Output the (X, Y) coordinate of the center of the cell containing the given text.  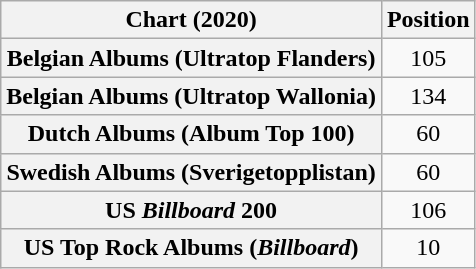
Chart (2020) (192, 20)
US Billboard 200 (192, 210)
105 (428, 58)
106 (428, 210)
Position (428, 20)
Swedish Albums (Sverigetopplistan) (192, 172)
US Top Rock Albums (Billboard) (192, 248)
Dutch Albums (Album Top 100) (192, 134)
134 (428, 96)
Belgian Albums (Ultratop Wallonia) (192, 96)
Belgian Albums (Ultratop Flanders) (192, 58)
10 (428, 248)
